From the cell containing the given text, extract its center point as (X, Y) coordinate. 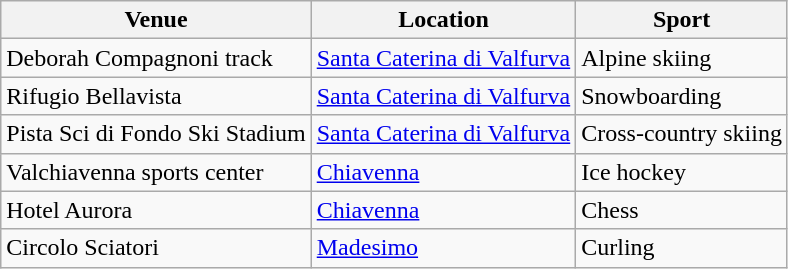
Alpine skiing (682, 58)
Location (444, 20)
Curling (682, 248)
Snowboarding (682, 96)
Sport (682, 20)
Circolo Sciatori (156, 248)
Cross-country skiing (682, 134)
Hotel Aurora (156, 210)
Chess (682, 210)
Pista Sci di Fondo Ski Stadium (156, 134)
Valchiavenna sports center (156, 172)
Rifugio Bellavista (156, 96)
Madesimo (444, 248)
Deborah Compagnoni track (156, 58)
Venue (156, 20)
Ice hockey (682, 172)
